For the text-containing cell, return its midpoint in (X, Y) coordinate format. 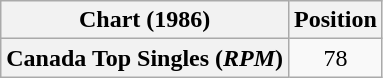
Position (336, 20)
78 (336, 58)
Canada Top Singles (RPM) (145, 58)
Chart (1986) (145, 20)
